For the text-containing cell, return its midpoint in [x, y] coordinate format. 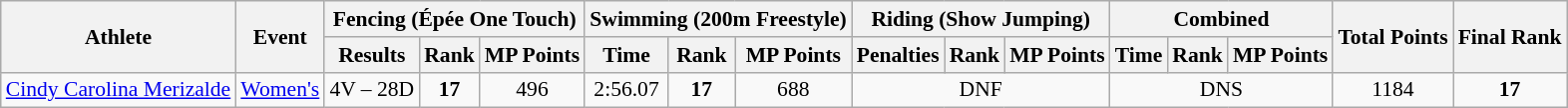
Swimming (200m Freestyle) [718, 19]
1184 [1392, 90]
Combined [1222, 19]
2:56.07 [626, 90]
Women's [279, 90]
DNF [981, 90]
Final Rank [1510, 36]
4V – 28D [371, 90]
DNS [1222, 90]
Penalties [898, 55]
Cindy Carolina Merizalde [119, 90]
Results [371, 55]
Fencing (Épée One Touch) [455, 19]
Event [279, 36]
496 [533, 90]
688 [794, 90]
Total Points [1392, 36]
Riding (Show Jumping) [981, 19]
Athlete [119, 36]
